Search for the cell housing the specified text and yield its (x, y) center coordinate. 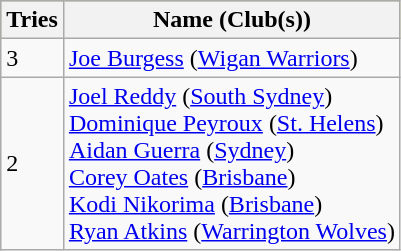
3 (32, 58)
2 (32, 164)
Joe Burgess (Wigan Warriors) (232, 58)
Tries (32, 20)
Name (Club(s)) (232, 20)
